Output the (x, y) coordinate of the center of the cell containing the given text.  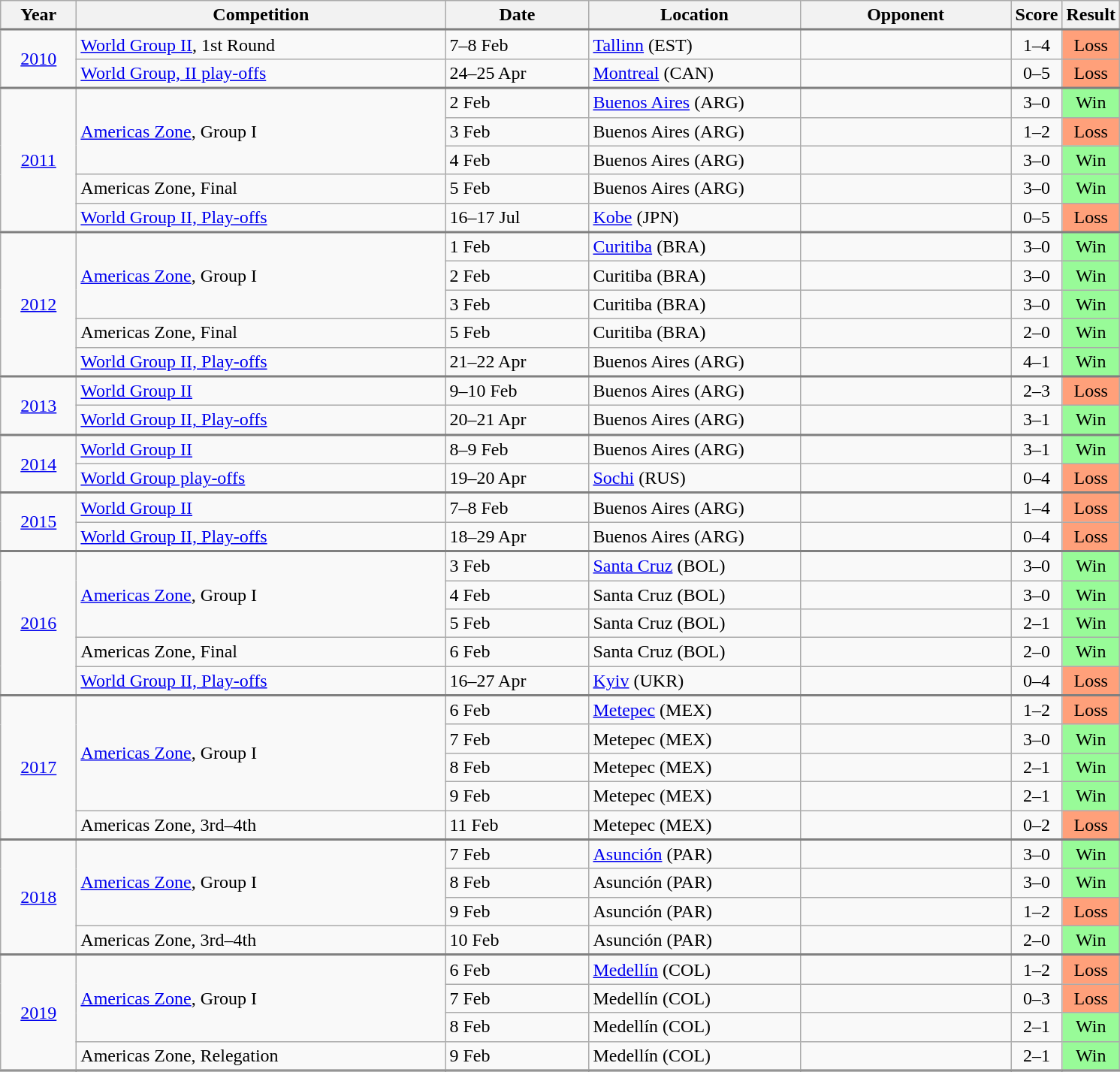
20–21 Apr (517, 421)
Tallinn (EST) (694, 45)
9–10 Feb (517, 391)
0–3 (1037, 998)
21–22 Apr (517, 362)
24–25 Apr (517, 74)
Location (694, 15)
Kyiv (UKR) (694, 681)
10 Feb (517, 941)
World Group play-offs (261, 478)
Date (517, 15)
World Group II, 1st Round (261, 45)
4–1 (1037, 362)
Competition (261, 15)
Americas Zone, Relegation (261, 1056)
2014 (39, 464)
2013 (39, 406)
2018 (39, 897)
Result (1091, 15)
2011 (39, 160)
0–2 (1037, 825)
Sochi (RUS) (694, 478)
2012 (39, 304)
Opponent (906, 15)
Montreal (CAN) (694, 74)
19–20 Apr (517, 478)
2–3 (1037, 391)
8–9 Feb (517, 449)
16–27 Apr (517, 681)
16–17 Jul (517, 218)
1 Feb (517, 246)
2010 (39, 59)
World Group, II play-offs (261, 74)
Score (1037, 15)
2016 (39, 624)
2015 (39, 522)
11 Feb (517, 825)
Kobe (JPN) (694, 218)
2019 (39, 1013)
2017 (39, 768)
Year (39, 15)
18–29 Apr (517, 536)
